Scan for the cell matching the given text and deliver its (x, y) coordinate at center. 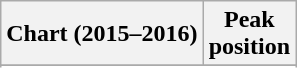
Peakposition (249, 34)
Chart (2015–2016) (102, 34)
